Locate the cell with the specified text and output its (x, y) center coordinate. 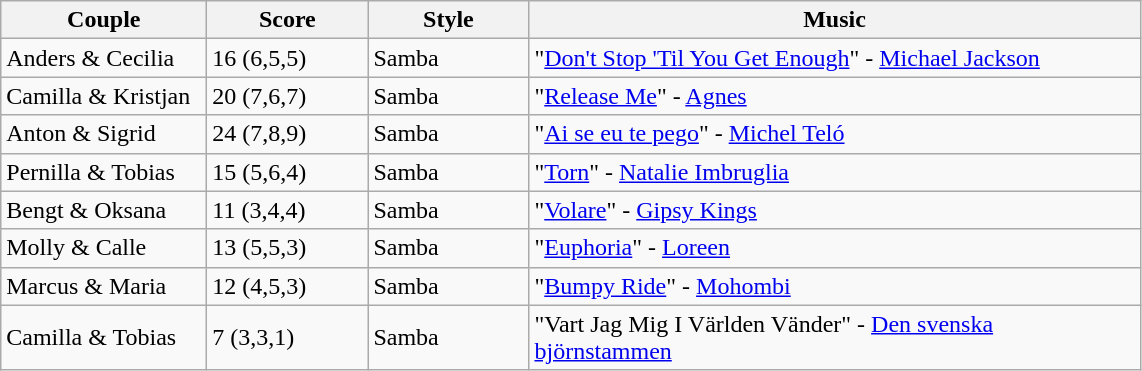
"Volare" - Gipsy Kings (834, 210)
7 (3,3,1) (288, 338)
Camilla & Kristjan (104, 96)
24 (7,8,9) (288, 134)
Music (834, 20)
Marcus & Maria (104, 286)
13 (5,5,3) (288, 248)
20 (7,6,7) (288, 96)
Style (448, 20)
15 (5,6,4) (288, 172)
"Euphoria" - Loreen (834, 248)
"Release Me" - Agnes (834, 96)
16 (6,5,5) (288, 58)
Anton & Sigrid (104, 134)
Pernilla & Tobias (104, 172)
Score (288, 20)
"Torn" - Natalie Imbruglia (834, 172)
Anders & Cecilia (104, 58)
11 (3,4,4) (288, 210)
Molly & Calle (104, 248)
"Ai se eu te pego" - Michel Teló (834, 134)
"Bumpy Ride" - Mohombi (834, 286)
Couple (104, 20)
"Don't Stop 'Til You Get Enough" - Michael Jackson (834, 58)
"Vart Jag Mig I Världen Vänder" - Den svenska björnstammen (834, 338)
Bengt & Oksana (104, 210)
Camilla & Tobias (104, 338)
12 (4,5,3) (288, 286)
